Locate the cell with the specified text and output its [x, y] center coordinate. 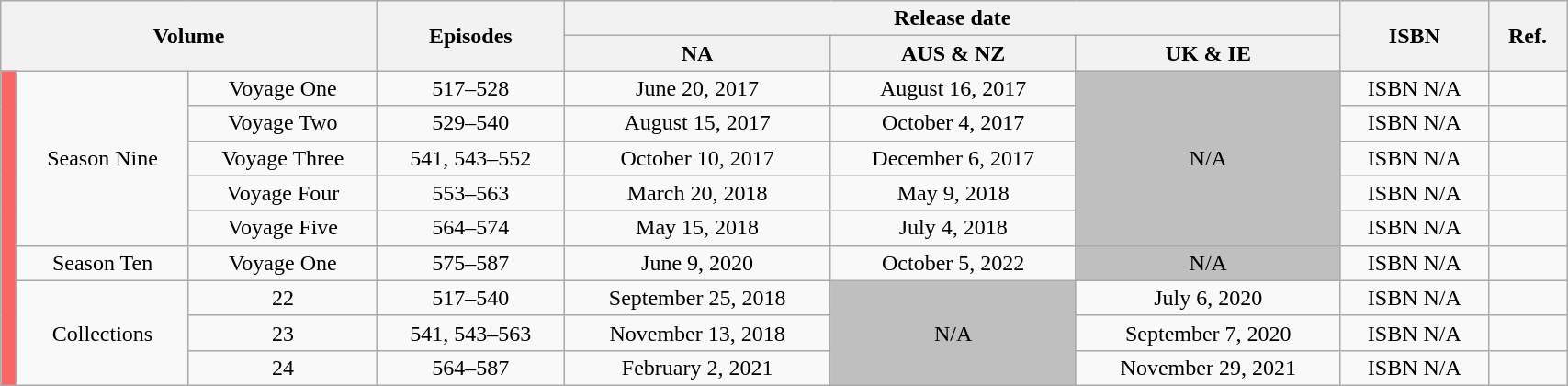
July 4, 2018 [953, 228]
September 25, 2018 [697, 298]
517–540 [470, 298]
May 9, 2018 [953, 193]
June 20, 2017 [697, 88]
August 16, 2017 [953, 88]
Voyage Three [283, 158]
September 7, 2020 [1208, 333]
Ref. [1527, 36]
553–563 [470, 193]
529–540 [470, 123]
575–587 [470, 263]
Release date [952, 18]
November 29, 2021 [1208, 368]
Voyage Five [283, 228]
541, 543–552 [470, 158]
Voyage Four [283, 193]
541, 543–563 [470, 333]
Volume [189, 36]
October 4, 2017 [953, 123]
March 20, 2018 [697, 193]
24 [283, 368]
October 10, 2017 [697, 158]
Collections [103, 333]
ISBN [1415, 36]
UK & IE [1208, 53]
AUS & NZ [953, 53]
23 [283, 333]
Season Ten [103, 263]
May 15, 2018 [697, 228]
November 13, 2018 [697, 333]
Season Nine [103, 158]
NA [697, 53]
December 6, 2017 [953, 158]
October 5, 2022 [953, 263]
564–587 [470, 368]
August 15, 2017 [697, 123]
Voyage Two [283, 123]
Episodes [470, 36]
564–574 [470, 228]
517–528 [470, 88]
June 9, 2020 [697, 263]
July 6, 2020 [1208, 298]
February 2, 2021 [697, 368]
22 [283, 298]
